Determine the [X, Y] coordinate at the center of the cell enclosing the given text.  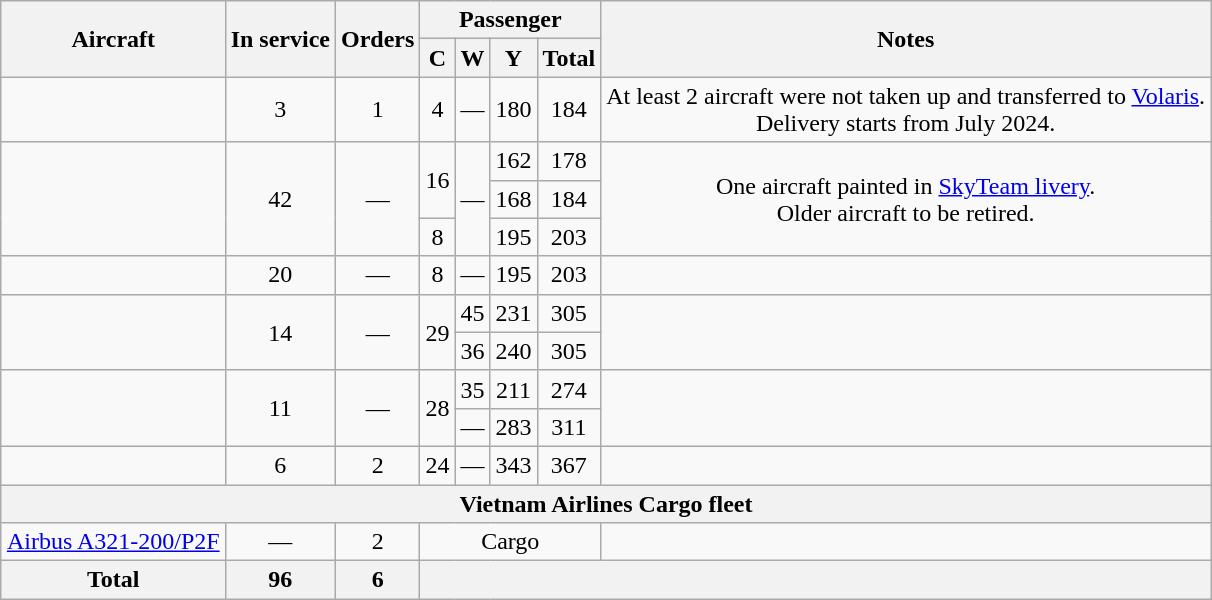
211 [514, 389]
231 [514, 313]
311 [569, 427]
283 [514, 427]
180 [514, 110]
162 [514, 161]
Orders [378, 39]
35 [472, 389]
45 [472, 313]
11 [280, 408]
In service [280, 39]
28 [438, 408]
C [438, 58]
14 [280, 332]
343 [514, 465]
367 [569, 465]
Vietnam Airlines Cargo fleet [606, 503]
Cargo [510, 542]
3 [280, 110]
1 [378, 110]
96 [280, 580]
Notes [906, 39]
At least 2 aircraft were not taken up and transferred to Volaris.Delivery starts from July 2024. [906, 110]
One aircraft painted in SkyTeam livery.Older aircraft to be retired. [906, 199]
29 [438, 332]
Airbus A321-200/P2F [113, 542]
240 [514, 351]
Y [514, 58]
42 [280, 199]
20 [280, 275]
W [472, 58]
4 [438, 110]
168 [514, 199]
178 [569, 161]
274 [569, 389]
16 [438, 180]
24 [438, 465]
Passenger [510, 20]
Aircraft [113, 39]
36 [472, 351]
